Identify which cell holds the provided text, then report its (X, Y) central coordinate. 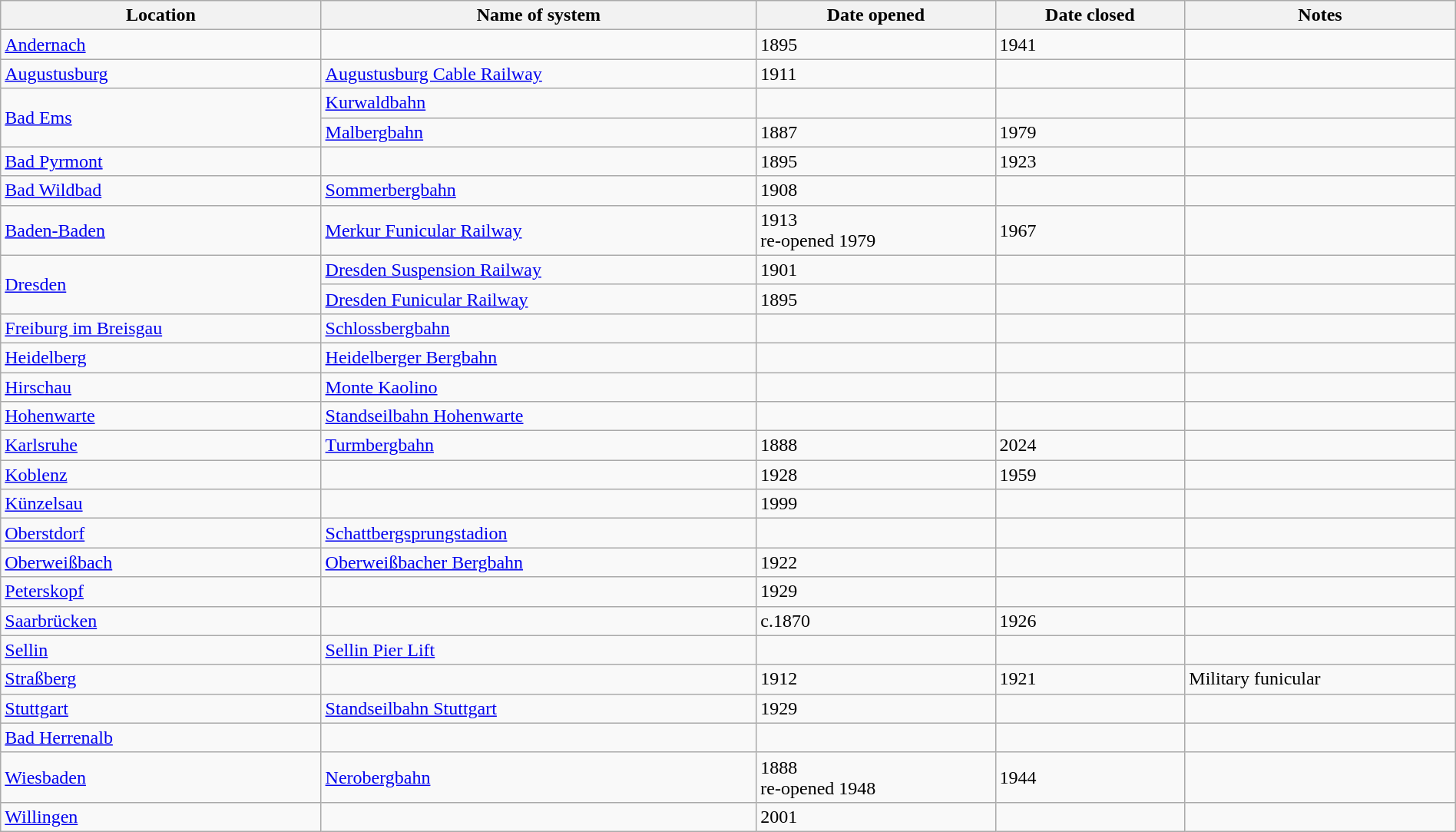
Koblenz (161, 475)
Baden-Baden (161, 230)
1959 (1090, 475)
2024 (1090, 446)
1921 (1090, 679)
Name of system (539, 15)
Kurwaldbahn (539, 103)
Peterskopf (161, 592)
Military funicular (1320, 679)
1912 (875, 679)
Karlsruhe (161, 446)
1922 (875, 562)
1923 (1090, 161)
Oberstdorf (161, 533)
Standseilbahn Hohenwarte (539, 416)
1913re-opened 1979 (875, 230)
Hohenwarte (161, 416)
1888re-opened 1948 (875, 777)
Schattbergsprungstadion (539, 533)
Notes (1320, 15)
1926 (1090, 621)
Straßberg (161, 679)
Bad Pyrmont (161, 161)
Freiburg im Breisgau (161, 328)
Standseilbahn Stuttgart (539, 708)
1887 (875, 132)
Bad Wildbad (161, 191)
1928 (875, 475)
Oberweißbacher Bergbahn (539, 562)
Augustusburg Cable Railway (539, 74)
Schlossbergbahn (539, 328)
Oberweißbach (161, 562)
2001 (875, 817)
Sellin Pier Lift (539, 650)
1979 (1090, 132)
1967 (1090, 230)
1888 (875, 446)
1901 (875, 270)
Date closed (1090, 15)
Monte Kaolino (539, 386)
Stuttgart (161, 708)
1944 (1090, 777)
Nerobergbahn (539, 777)
1999 (875, 504)
Dresden (161, 284)
Bad Herrenalb (161, 738)
Malbergbahn (539, 132)
Hirschau (161, 386)
Sellin (161, 650)
Dresden Funicular Railway (539, 299)
c.1870 (875, 621)
Willingen (161, 817)
Dresden Suspension Railway (539, 270)
Augustusburg (161, 74)
Bad Ems (161, 118)
Saarbrücken (161, 621)
Location (161, 15)
Sommerbergbahn (539, 191)
Merkur Funicular Railway (539, 230)
Heidelberg (161, 357)
Date opened (875, 15)
1908 (875, 191)
Wiesbaden (161, 777)
1911 (875, 74)
1941 (1090, 45)
Heidelberger Bergbahn (539, 357)
Künzelsau (161, 504)
Andernach (161, 45)
Turmbergbahn (539, 446)
